Return the (x, y) coordinate for the center point of the cell that contains the specified text.  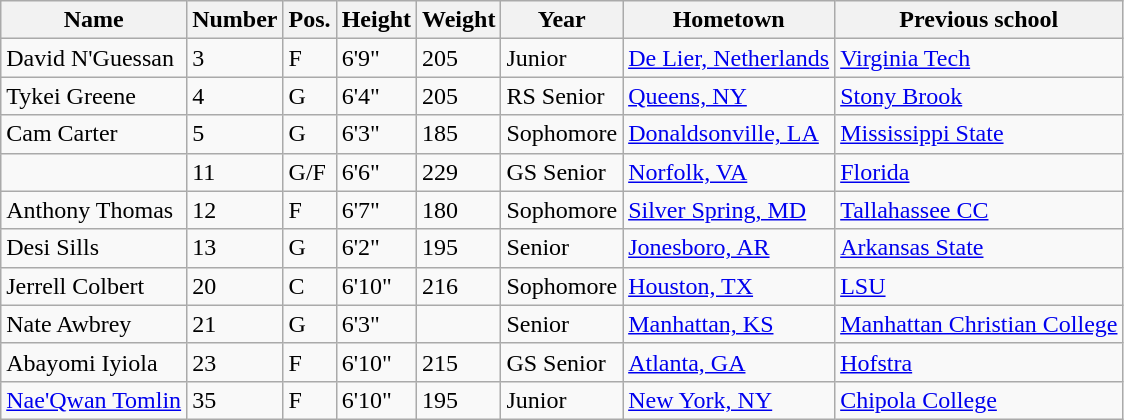
Nae'Qwan Tomlin (94, 400)
229 (459, 172)
Name (94, 20)
RS Senior (562, 96)
6'7" (376, 210)
185 (459, 134)
11 (235, 172)
New York, NY (729, 400)
13 (235, 248)
David N'Guessan (94, 58)
Queens, NY (729, 96)
Cam Carter (94, 134)
12 (235, 210)
Silver Spring, MD (729, 210)
Stony Brook (979, 96)
215 (459, 362)
Manhattan, KS (729, 324)
Tallahassee CC (979, 210)
Norfolk, VA (729, 172)
Height (376, 20)
Chipola College (979, 400)
Abayomi Iyiola (94, 362)
6'9" (376, 58)
180 (459, 210)
Year (562, 20)
21 (235, 324)
3 (235, 58)
6'6" (376, 172)
Florida (979, 172)
Tykei Greene (94, 96)
6'2" (376, 248)
LSU (979, 286)
216 (459, 286)
C (310, 286)
Virginia Tech (979, 58)
G/F (310, 172)
Nate Awbrey (94, 324)
Manhattan Christian College (979, 324)
Arkansas State (979, 248)
Hofstra (979, 362)
Jerrell Colbert (94, 286)
5 (235, 134)
De Lier, Netherlands (729, 58)
Anthony Thomas (94, 210)
Mississippi State (979, 134)
Jonesboro, AR (729, 248)
20 (235, 286)
Donaldsonville, LA (729, 134)
Previous school (979, 20)
23 (235, 362)
Number (235, 20)
35 (235, 400)
Atlanta, GA (729, 362)
6'4" (376, 96)
Desi Sills (94, 248)
Pos. (310, 20)
Weight (459, 20)
Hometown (729, 20)
4 (235, 96)
Houston, TX (729, 286)
